Return the [x, y] coordinate for the center point of the cell that contains the specified text.  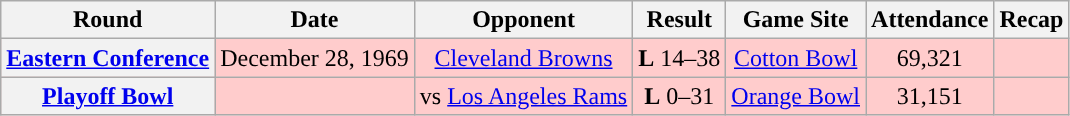
Opponent [523, 20]
Cleveland Browns [523, 58]
Recap [1032, 20]
31,151 [930, 96]
Date [315, 20]
L 0–31 [680, 96]
Attendance [930, 20]
Playoff Bowl [108, 96]
Result [680, 20]
Cotton Bowl [796, 58]
Orange Bowl [796, 96]
Round [108, 20]
L 14–38 [680, 58]
69,321 [930, 58]
vs Los Angeles Rams [523, 96]
Game Site [796, 20]
Eastern Conference [108, 58]
December 28, 1969 [315, 58]
